Search for the cell housing the specified text and yield its [x, y] center coordinate. 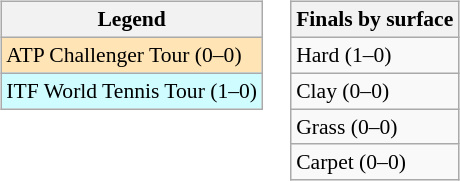
Grass (0–0) [374, 127]
Carpet (0–0) [374, 162]
ATP Challenger Tour (0–0) [132, 55]
Finals by surface [374, 20]
ITF World Tennis Tour (1–0) [132, 91]
Legend [132, 20]
Clay (0–0) [374, 91]
Hard (1–0) [374, 55]
